Locate the cell with the specified text and output its [X, Y] center coordinate. 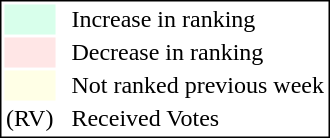
Decrease in ranking [198, 53]
(RV) [29, 119]
Received Votes [198, 119]
Not ranked previous week [198, 85]
Increase in ranking [198, 19]
